Extract the [x, y] coordinate from the center of the cell holding the provided text.  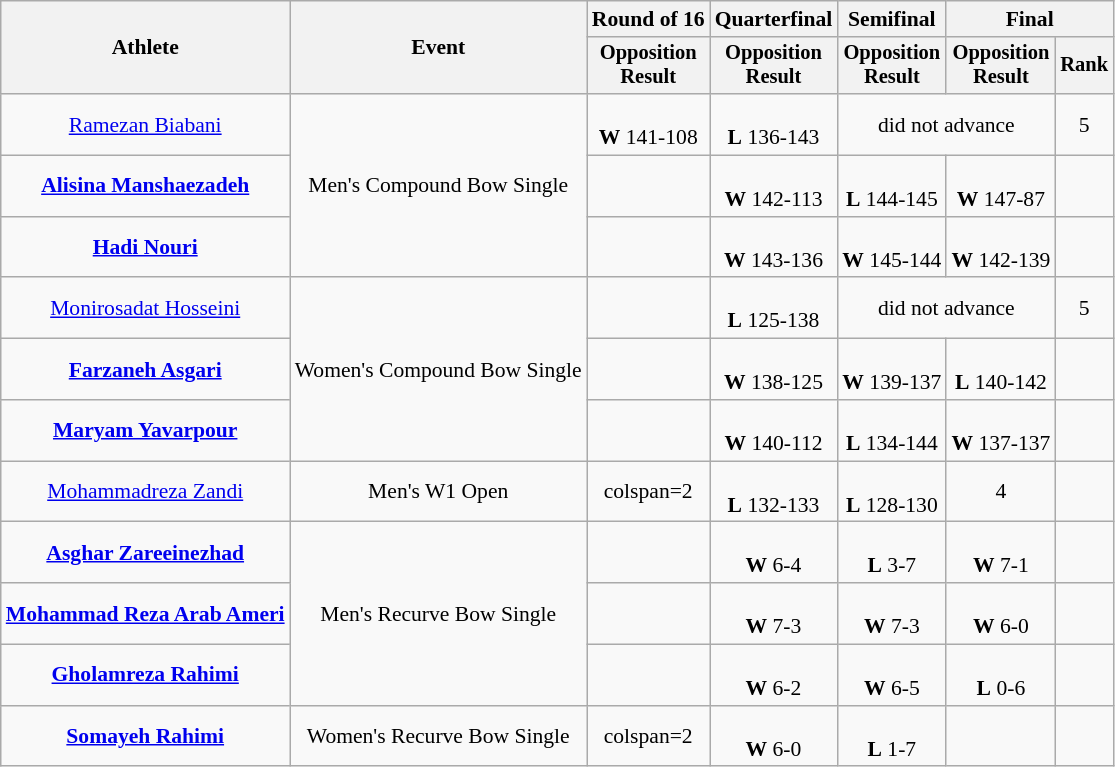
W 142-139 [1000, 248]
L 3-7 [892, 552]
Alisina Manshaezadeh [146, 186]
Asghar Zareeinezhad [146, 552]
Quarterfinal [774, 19]
L 0-6 [1000, 676]
W 142-113 [774, 186]
Athlete [146, 48]
W 7-1 [1000, 552]
Men's Compound Bow Single [438, 186]
W 6-2 [774, 676]
W 141-108 [648, 124]
W 139-137 [892, 370]
Rank [1084, 66]
W 140-112 [774, 430]
W 145-144 [892, 248]
W 147-87 [1000, 186]
4 [1000, 492]
Monirosadat Hosseini [146, 308]
W 143-136 [774, 248]
Gholamreza Rahimi [146, 676]
Women's Compound Bow Single [438, 370]
L 128-130 [892, 492]
Event [438, 48]
Men's W1 Open [438, 492]
W 6-5 [892, 676]
W 137-137 [1000, 430]
Somayeh Rahimi [146, 736]
Hadi Nouri [146, 248]
W 138-125 [774, 370]
L 144-145 [892, 186]
Round of 16 [648, 19]
Ramezan Biabani [146, 124]
Farzaneh Asgari [146, 370]
L 1-7 [892, 736]
Final [1030, 19]
Mohammadreza Zandi [146, 492]
Men's Recurve Bow Single [438, 614]
Semifinal [892, 19]
L 134-144 [892, 430]
L 140-142 [1000, 370]
L 136-143 [774, 124]
W 6-4 [774, 552]
Women's Recurve Bow Single [438, 736]
Maryam Yavarpour [146, 430]
L 132-133 [774, 492]
Mohammad Reza Arab Ameri [146, 614]
L 125-138 [774, 308]
